Detect which cell encompasses the target text, then output its (X, Y) center coordinate. 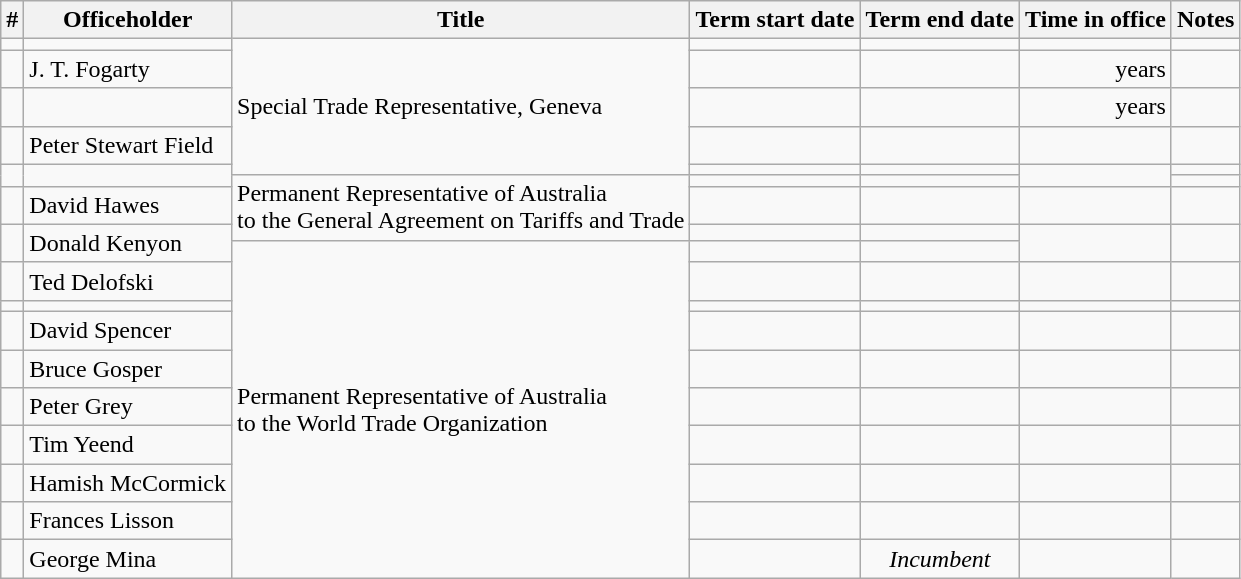
# (12, 20)
Permanent Representative of Australiato the General Agreement on Tariffs and Trade (461, 208)
Peter Stewart Field (128, 145)
Term end date (940, 20)
Permanent Representative of Australiato the World Trade Organization (461, 409)
Hamish McCormick (128, 483)
Bruce Gosper (128, 369)
David Spencer (128, 330)
Tim Yeend (128, 445)
Term start date (775, 20)
Ted Delofski (128, 281)
George Mina (128, 559)
Special Trade Representative, Geneva (461, 107)
J. T. Fogarty (128, 69)
Donald Kenyon (128, 243)
Title (461, 20)
Frances Lisson (128, 521)
Peter Grey (128, 407)
Notes (1205, 20)
Officeholder (128, 20)
Time in office (1096, 20)
Incumbent (940, 559)
David Hawes (128, 205)
